Find where the given text appears and provide that cell's center as (X, Y) coordinate. 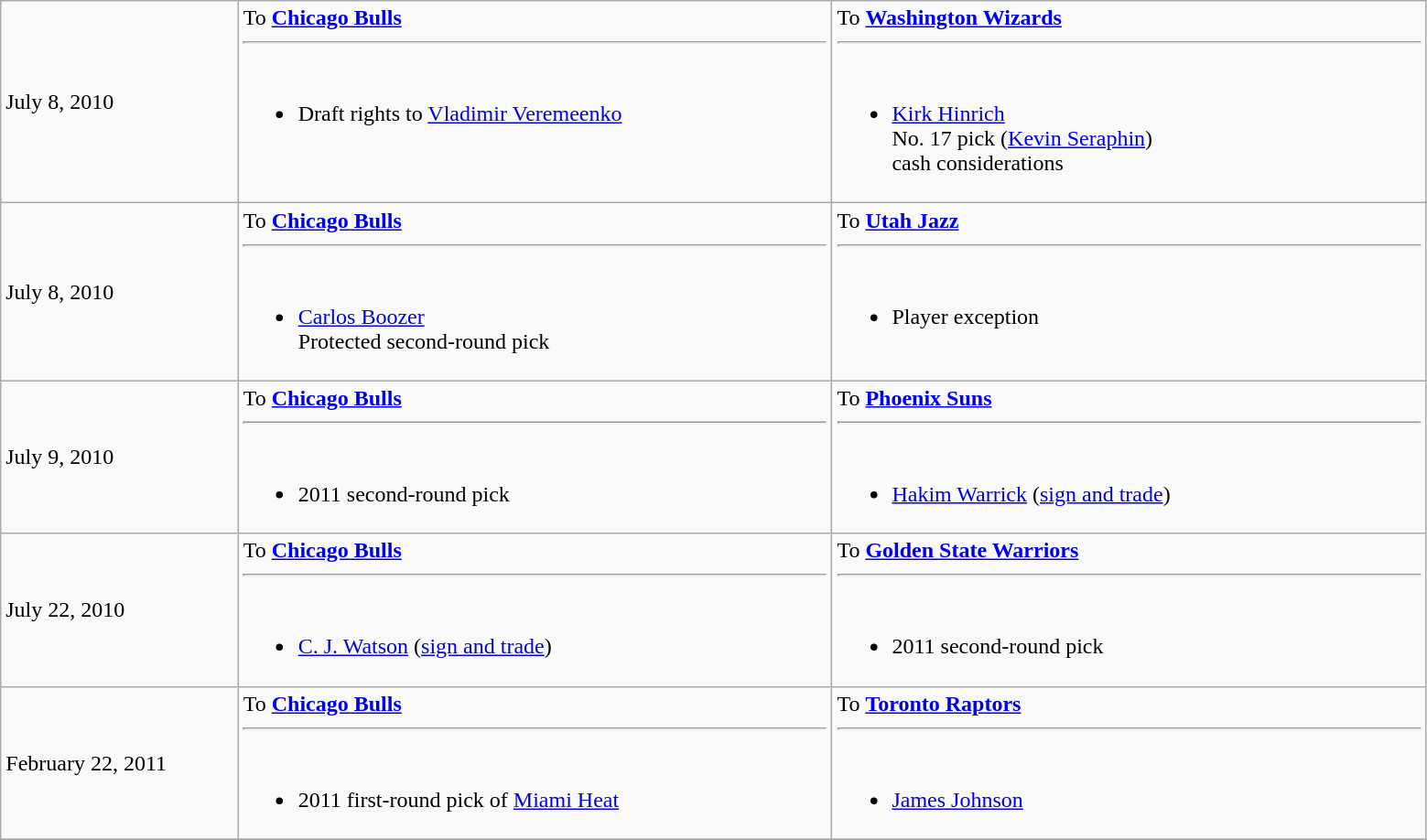
To Utah JazzPlayer exception (1130, 292)
To Phoenix Suns Hakim Warrick (sign and trade) (1130, 458)
To Chicago BullsDraft rights to Vladimir Veremeenko (535, 102)
To Golden State Warriors2011 second-round pick (1130, 609)
To Chicago Bulls2011 first-round pick of Miami Heat (535, 763)
To Chicago Bulls2011 second-round pick (535, 458)
July 22, 2010 (119, 609)
To Washington Wizards Kirk HinrichNo. 17 pick (Kevin Seraphin)cash considerations (1130, 102)
July 9, 2010 (119, 458)
To Toronto Raptors James Johnson (1130, 763)
February 22, 2011 (119, 763)
To Chicago Bulls C. J. Watson (sign and trade) (535, 609)
To Chicago Bulls Carlos BoozerProtected second-round pick (535, 292)
